From the cell containing the given text, extract its center point as [X, Y] coordinate. 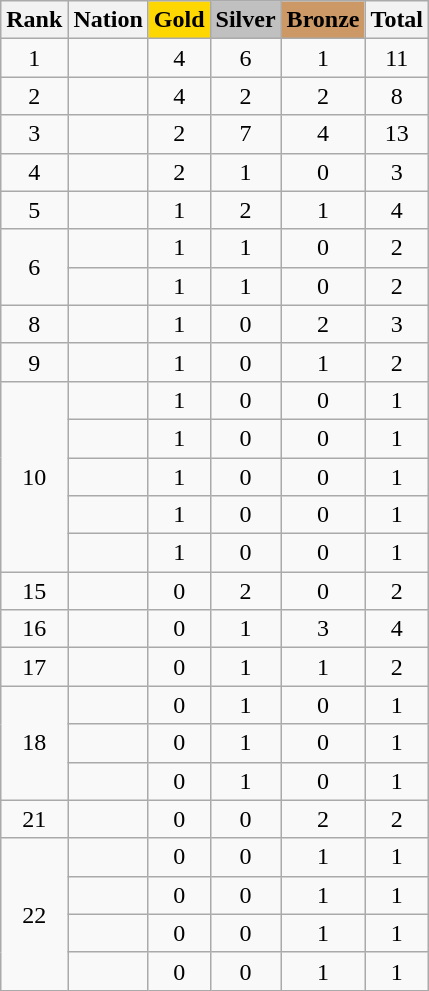
Rank [34, 20]
Nation [108, 20]
Gold [179, 20]
7 [246, 134]
Total [397, 20]
16 [34, 629]
Bronze [323, 20]
22 [34, 914]
Silver [246, 20]
5 [34, 210]
18 [34, 743]
21 [34, 819]
9 [34, 362]
11 [397, 58]
17 [34, 667]
15 [34, 591]
10 [34, 476]
13 [397, 134]
